Determine the (x, y) coordinate at the center of the cell enclosing the given text.  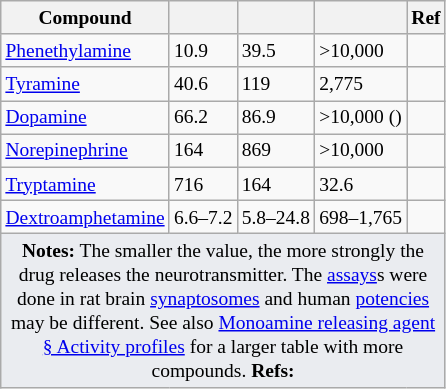
5.8–24.8 (276, 216)
119 (276, 84)
Norepinephrine (85, 150)
66.2 (203, 118)
2,775 (361, 84)
>10,000 () (361, 118)
Dextroamphetamine (85, 216)
698–1,765 (361, 216)
10.9 (203, 50)
869 (276, 150)
Phenethylamine (85, 50)
Tryptamine (85, 184)
32.6 (361, 184)
Compound (85, 18)
Ref (426, 18)
Dopamine (85, 118)
Tyramine (85, 84)
86.9 (276, 118)
6.6–7.2 (203, 216)
40.6 (203, 84)
39.5 (276, 50)
716 (203, 184)
